For the text-containing cell, return its midpoint in (X, Y) coordinate format. 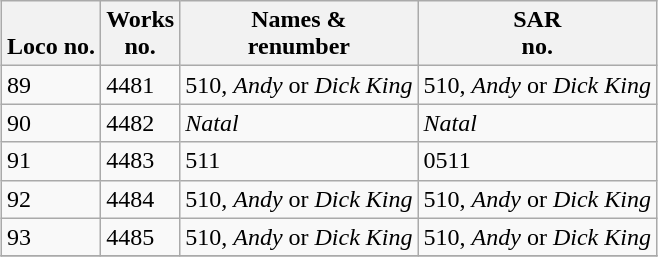
Loco no. (52, 34)
SARno. (537, 34)
90 (52, 123)
Names &renumber (299, 34)
0511 (537, 161)
4484 (140, 199)
91 (52, 161)
92 (52, 199)
511 (299, 161)
4482 (140, 123)
4481 (140, 85)
93 (52, 237)
4483 (140, 161)
4485 (140, 237)
89 (52, 85)
Worksno. (140, 34)
